Output the (x, y) coordinate of the center of the cell containing the given text.  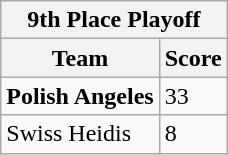
Score (193, 58)
Polish Angeles (80, 96)
Team (80, 58)
8 (193, 134)
9th Place Playoff (114, 20)
33 (193, 96)
Swiss Heidis (80, 134)
